Identify which cell holds the provided text, then report its (x, y) central coordinate. 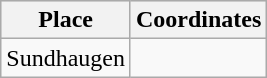
Sundhaugen (66, 58)
Place (66, 20)
Coordinates (198, 20)
